Find where the given text appears and provide that cell's center as (X, Y) coordinate. 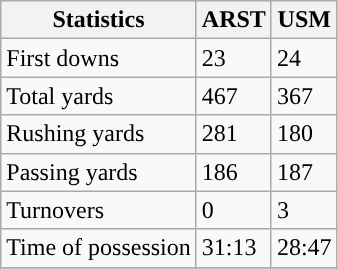
31:13 (234, 248)
186 (234, 172)
467 (234, 96)
Statistics (99, 20)
3 (304, 210)
281 (234, 134)
First downs (99, 58)
Turnovers (99, 210)
ARST (234, 20)
187 (304, 172)
28:47 (304, 248)
Total yards (99, 96)
Rushing yards (99, 134)
Passing yards (99, 172)
23 (234, 58)
367 (304, 96)
180 (304, 134)
24 (304, 58)
Time of possession (99, 248)
0 (234, 210)
USM (304, 20)
